Identify which cell holds the provided text, then report its [x, y] central coordinate. 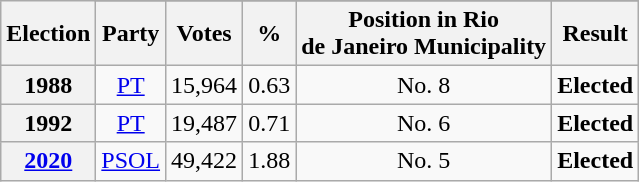
% [270, 34]
49,422 [204, 161]
0.71 [270, 123]
1988 [48, 85]
15,964 [204, 85]
1992 [48, 123]
Party [131, 34]
Result [596, 34]
Votes [204, 34]
No. 8 [424, 85]
No. 6 [424, 123]
0.63 [270, 85]
PSOL [131, 161]
19,487 [204, 123]
No. 5 [424, 161]
Election [48, 34]
2020 [48, 161]
Position in Rio de Janeiro Municipality [424, 34]
1.88 [270, 161]
